Extract the [X, Y] coordinate from the center of the cell holding the provided text.  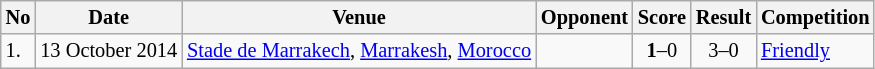
1–0 [662, 51]
Score [662, 17]
13 October 2014 [108, 51]
Friendly [815, 51]
Opponent [584, 17]
Competition [815, 17]
No [18, 17]
Date [108, 17]
Result [724, 17]
Venue [359, 17]
3–0 [724, 51]
1. [18, 51]
Stade de Marrakech, Marrakesh, Morocco [359, 51]
